Return (x, y) of the center of cell containing provided text 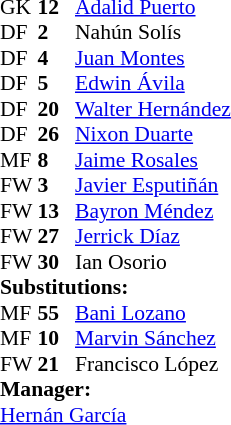
Manager: (116, 389)
Bani Lozano (153, 313)
Marvin Sánchez (153, 339)
55 (57, 313)
Nahún Solís (153, 33)
Walter Hernández (153, 109)
13 (57, 211)
Edwin Ávila (153, 83)
10 (57, 339)
5 (57, 83)
8 (57, 160)
27 (57, 237)
3 (57, 185)
Juan Montes (153, 58)
30 (57, 262)
Jerrick Díaz (153, 237)
Nixon Duarte (153, 135)
4 (57, 58)
Ian Osorio (153, 262)
Javier Esputiñán (153, 185)
26 (57, 135)
21 (57, 364)
Francisco López (153, 364)
Bayron Méndez (153, 211)
Substitutions: (116, 287)
Jaime Rosales (153, 160)
2 (57, 33)
20 (57, 109)
